Pinpoint the cell where the given text exists, returning its [X, Y] midpoint coordinate. 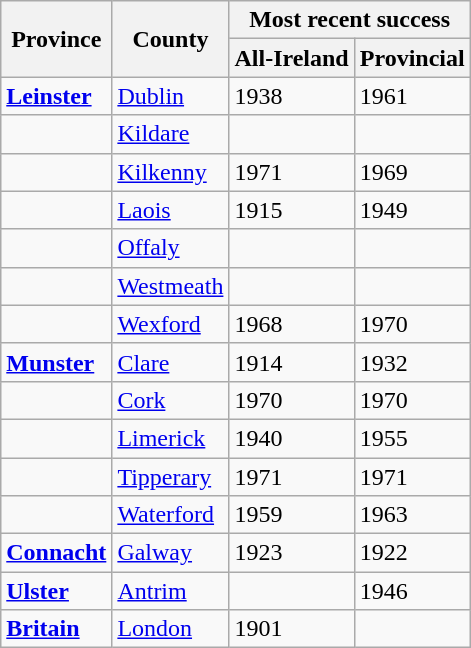
Leinster [56, 96]
Laois [170, 210]
1949 [412, 210]
County [170, 39]
1940 [292, 438]
Most recent success [350, 20]
1969 [412, 172]
All-Ireland [292, 58]
1901 [292, 629]
1946 [412, 591]
Connacht [56, 553]
Dublin [170, 96]
Cork [170, 400]
Waterford [170, 515]
1915 [292, 210]
Offaly [170, 248]
Britain [56, 629]
1914 [292, 362]
Kildare [170, 134]
Provincial [412, 58]
1955 [412, 438]
1963 [412, 515]
Province [56, 39]
Ulster [56, 591]
Clare [170, 362]
London [170, 629]
Westmeath [170, 286]
1932 [412, 362]
Wexford [170, 324]
1938 [292, 96]
1968 [292, 324]
1961 [412, 96]
1922 [412, 553]
1959 [292, 515]
Antrim [170, 591]
Munster [56, 362]
1923 [292, 553]
Limerick [170, 438]
Kilkenny [170, 172]
Galway [170, 553]
Tipperary [170, 477]
